Provide the (X, Y) coordinate of the cell's center where the given text is located.  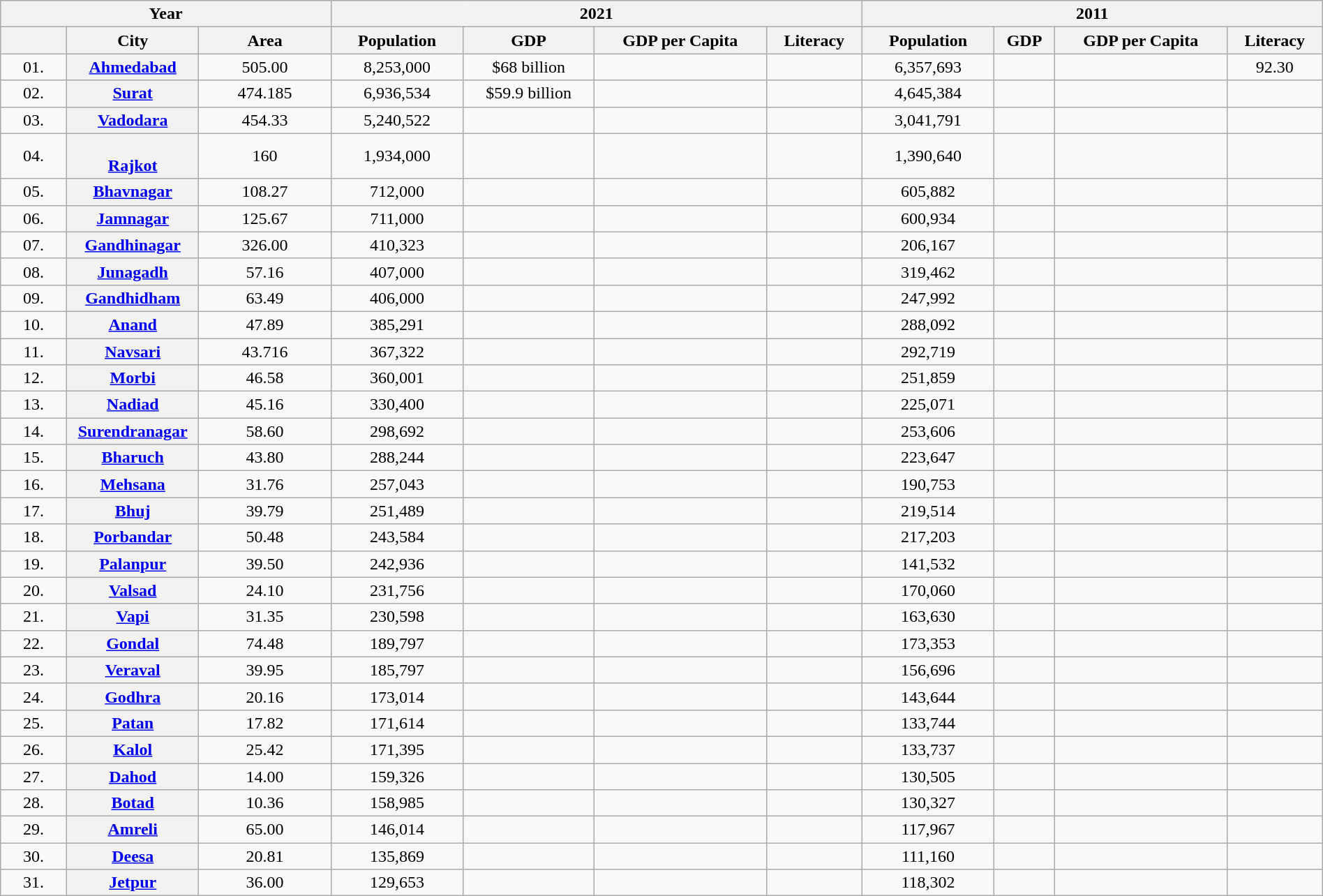
189,797 (396, 643)
08. (33, 271)
Bharuch (133, 458)
1,934,000 (396, 156)
45.16 (265, 405)
Bhuj (133, 511)
Botad (133, 803)
92.30 (1274, 67)
31.76 (265, 484)
2011 (1092, 14)
367,322 (396, 351)
Mehsana (133, 484)
Bhavnagar (133, 192)
251,489 (396, 511)
Morbi (133, 378)
474.185 (265, 94)
City (133, 40)
600,934 (928, 218)
129,653 (396, 883)
111,160 (928, 856)
43.716 (265, 351)
130,505 (928, 777)
65.00 (265, 830)
135,869 (396, 856)
17.82 (265, 723)
173,014 (396, 696)
217,203 (928, 537)
454.33 (265, 120)
330,400 (396, 405)
12. (33, 378)
23. (33, 670)
24. (33, 696)
18. (33, 537)
Gandhinagar (133, 245)
360,001 (396, 378)
171,614 (396, 723)
Jamnagar (133, 218)
31.35 (265, 617)
156,696 (928, 670)
$68 billion (529, 67)
Amreli (133, 830)
74.48 (265, 643)
5,240,522 (396, 120)
26. (33, 749)
410,323 (396, 245)
07. (33, 245)
14.00 (265, 777)
130,327 (928, 803)
225,071 (928, 405)
143,644 (928, 696)
04. (33, 156)
158,985 (396, 803)
20.81 (265, 856)
13. (33, 405)
15. (33, 458)
Jetpur (133, 883)
25.42 (265, 749)
20.16 (265, 696)
Gondal (133, 643)
Godhra (133, 696)
605,882 (928, 192)
Vadodara (133, 120)
Porbandar (133, 537)
117,967 (928, 830)
39.79 (265, 511)
22. (33, 643)
326.00 (265, 245)
05. (33, 192)
160 (265, 156)
206,167 (928, 245)
6,936,534 (396, 94)
3,041,791 (928, 120)
Veraval (133, 670)
06. (33, 218)
Nadiad (133, 405)
09. (33, 298)
251,859 (928, 378)
25. (33, 723)
28. (33, 803)
Kalol (133, 749)
711,000 (396, 218)
36.00 (265, 883)
219,514 (928, 511)
30. (33, 856)
Gandhidham (133, 298)
Navsari (133, 351)
Surat (133, 94)
171,395 (396, 749)
Patan (133, 723)
50.48 (265, 537)
108.27 (265, 192)
$59.9 billion (529, 94)
27. (33, 777)
17. (33, 511)
223,647 (928, 458)
16. (33, 484)
118,302 (928, 883)
19. (33, 564)
1,390,640 (928, 156)
146,014 (396, 830)
Deesa (133, 856)
505.00 (265, 67)
288,092 (928, 324)
712,000 (396, 192)
Junagadh (133, 271)
10.36 (265, 803)
63.49 (265, 298)
231,756 (396, 590)
11. (33, 351)
407,000 (396, 271)
20. (33, 590)
2021 (596, 14)
243,584 (396, 537)
Vapi (133, 617)
58.60 (265, 431)
185,797 (396, 670)
298,692 (396, 431)
39.95 (265, 670)
01. (33, 67)
253,606 (928, 431)
406,000 (396, 298)
4,645,384 (928, 94)
29. (33, 830)
02. (33, 94)
24.10 (265, 590)
21. (33, 617)
10. (33, 324)
Year (166, 14)
385,291 (396, 324)
Rajkot (133, 156)
8,253,000 (396, 67)
Anand (133, 324)
03. (33, 120)
43.80 (265, 458)
6,357,693 (928, 67)
242,936 (396, 564)
125.67 (265, 218)
292,719 (928, 351)
Dahod (133, 777)
Valsad (133, 590)
46.58 (265, 378)
247,992 (928, 298)
Ahmedabad (133, 67)
141,532 (928, 564)
288,244 (396, 458)
230,598 (396, 617)
190,753 (928, 484)
Palanpur (133, 564)
Surendranagar (133, 431)
163,630 (928, 617)
319,462 (928, 271)
170,060 (928, 590)
14. (33, 431)
31. (33, 883)
173,353 (928, 643)
47.89 (265, 324)
257,043 (396, 484)
39.50 (265, 564)
133,744 (928, 723)
159,326 (396, 777)
57.16 (265, 271)
Area (265, 40)
133,737 (928, 749)
